Provide the (X, Y) coordinate of the cell's center where the given text is located.  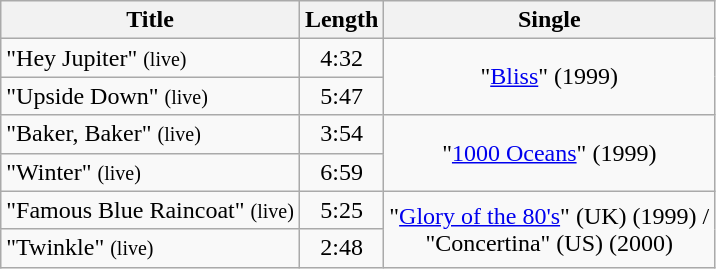
"Twinkle" (live) (150, 248)
"Hey Jupiter" (live) (150, 58)
"1000 Oceans" (1999) (550, 153)
"Famous Blue Raincoat" (live) (150, 210)
Title (150, 20)
"Upside Down" (live) (150, 96)
"Baker, Baker" (live) (150, 134)
2:48 (341, 248)
5:25 (341, 210)
5:47 (341, 96)
Single (550, 20)
3:54 (341, 134)
"Glory of the 80's" (UK) (1999) /"Concertina" (US) (2000) (550, 229)
"Winter" (live) (150, 172)
6:59 (341, 172)
Length (341, 20)
"Bliss" (1999) (550, 77)
4:32 (341, 58)
